Scan for the cell matching the given text and deliver its (X, Y) coordinate at center. 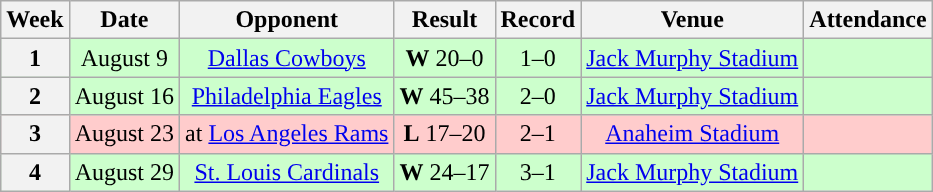
Record (538, 20)
3 (35, 134)
1 (35, 58)
1–0 (538, 58)
2–1 (538, 134)
August 29 (124, 172)
Opponent (287, 20)
W 45–38 (444, 96)
at Los Angeles Rams (287, 134)
W 20–0 (444, 58)
August 9 (124, 58)
Week (35, 20)
Result (444, 20)
2 (35, 96)
Dallas Cowboys (287, 58)
St. Louis Cardinals (287, 172)
August 23 (124, 134)
Anaheim Stadium (692, 134)
August 16 (124, 96)
Venue (692, 20)
Attendance (868, 20)
L 17–20 (444, 134)
W 24–17 (444, 172)
Date (124, 20)
4 (35, 172)
3–1 (538, 172)
Philadelphia Eagles (287, 96)
2–0 (538, 96)
